Find where the given text appears and provide that cell's center as (X, Y) coordinate. 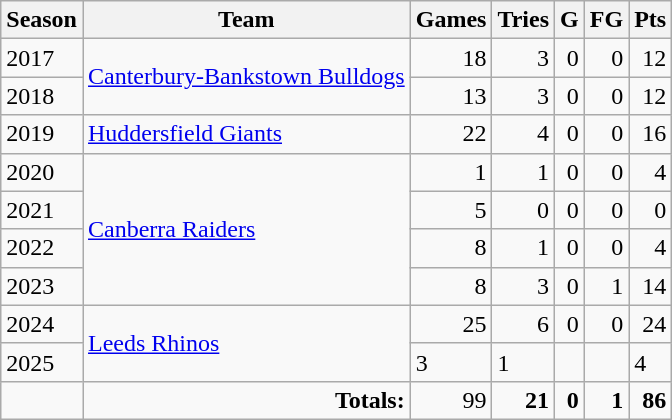
16 (650, 134)
Tries (524, 20)
18 (451, 58)
Games (451, 20)
2024 (42, 324)
5 (451, 210)
Pts (650, 20)
G (570, 20)
2025 (42, 362)
Canberra Raiders (246, 229)
2019 (42, 134)
24 (650, 324)
2017 (42, 58)
25 (451, 324)
99 (451, 400)
86 (650, 400)
21 (524, 400)
13 (451, 96)
2021 (42, 210)
14 (650, 286)
FG (606, 20)
Canterbury-Bankstown Bulldogs (246, 77)
22 (451, 134)
Season (42, 20)
Team (246, 20)
2018 (42, 96)
6 (524, 324)
Huddersfield Giants (246, 134)
2022 (42, 248)
Totals: (246, 400)
2023 (42, 286)
2020 (42, 172)
Leeds Rhinos (246, 343)
